Determine the (x, y) coordinate at the center of the cell enclosing the given text.  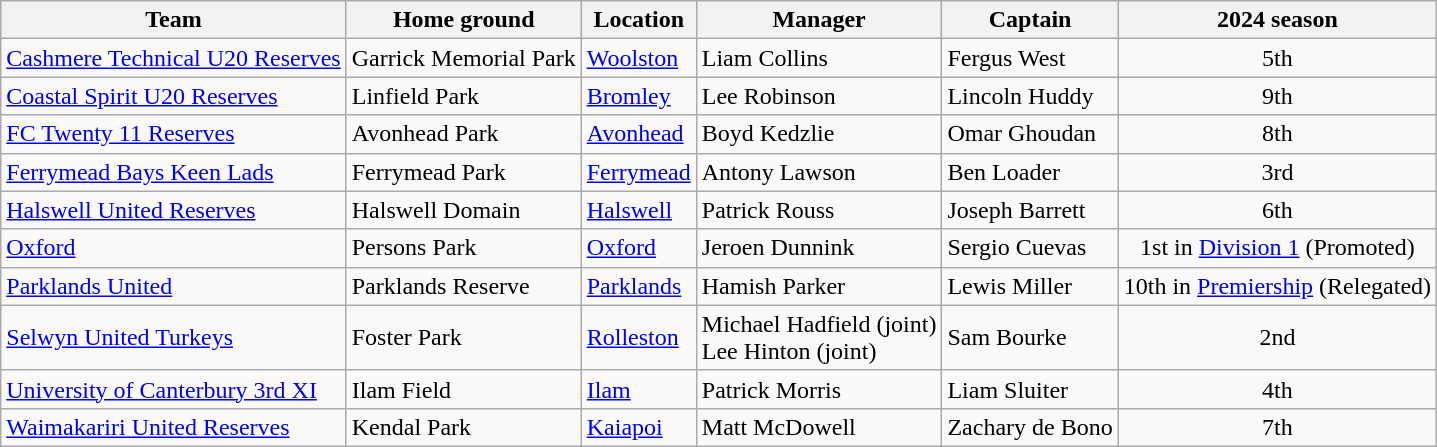
Ilam (638, 389)
Halswell Domain (464, 210)
5th (1277, 58)
Avonhead Park (464, 134)
Parklands United (174, 286)
Ferrymead Park (464, 172)
Ferrymead Bays Keen Lads (174, 172)
Avonhead (638, 134)
Linfield Park (464, 96)
Matt McDowell (819, 427)
Kendal Park (464, 427)
Woolston (638, 58)
Joseph Barrett (1030, 210)
Halswell (638, 210)
Zachary de Bono (1030, 427)
Sergio Cuevas (1030, 248)
Hamish Parker (819, 286)
Sam Bourke (1030, 338)
Ben Loader (1030, 172)
Selwyn United Turkeys (174, 338)
Patrick Rouss (819, 210)
Fergus West (1030, 58)
Liam Collins (819, 58)
Kaiapoi (638, 427)
Captain (1030, 20)
7th (1277, 427)
Garrick Memorial Park (464, 58)
Parklands (638, 286)
Omar Ghoudan (1030, 134)
4th (1277, 389)
8th (1277, 134)
Home ground (464, 20)
2024 season (1277, 20)
Location (638, 20)
Lee Robinson (819, 96)
Bromley (638, 96)
Patrick Morris (819, 389)
Jeroen Dunnink (819, 248)
FC Twenty 11 Reserves (174, 134)
Lincoln Huddy (1030, 96)
6th (1277, 210)
University of Canterbury 3rd XI (174, 389)
9th (1277, 96)
Liam Sluiter (1030, 389)
Ferrymead (638, 172)
10th in Premiership (Relegated) (1277, 286)
Antony Lawson (819, 172)
3rd (1277, 172)
Lewis Miller (1030, 286)
Rolleston (638, 338)
Parklands Reserve (464, 286)
Manager (819, 20)
Team (174, 20)
Ilam Field (464, 389)
Coastal Spirit U20 Reserves (174, 96)
Foster Park (464, 338)
Persons Park (464, 248)
Waimakariri United Reserves (174, 427)
1st in Division 1 (Promoted) (1277, 248)
Cashmere Technical U20 Reserves (174, 58)
Boyd Kedzlie (819, 134)
Michael Hadfield (joint)Lee Hinton (joint) (819, 338)
2nd (1277, 338)
Halswell United Reserves (174, 210)
